From the cell containing the given text, extract its center point as [X, Y] coordinate. 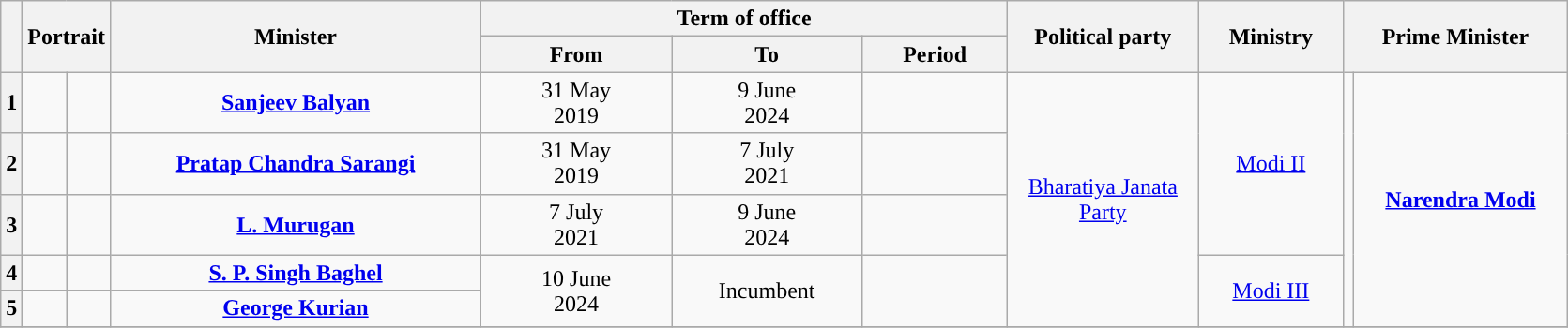
Portrait [67, 37]
10 June2024 [576, 291]
Pratap Chandra Sarangi [295, 163]
Narendra Modi [1460, 199]
From [576, 54]
Ministry [1271, 37]
5 [11, 308]
3 [11, 225]
Modi II [1271, 163]
L. Murugan [295, 225]
4 [11, 273]
To [768, 54]
Incumbent [768, 291]
Sanjeev Balyan [295, 103]
Modi III [1271, 291]
Term of office [745, 19]
2 [11, 163]
1 [11, 103]
Prime Minister [1455, 37]
Bharatiya Janata Party [1104, 199]
Political party [1104, 37]
S. P. Singh Baghel [295, 273]
Period [935, 54]
George Kurian [295, 308]
Minister [295, 37]
